From the cell containing the given text, extract its center point as [x, y] coordinate. 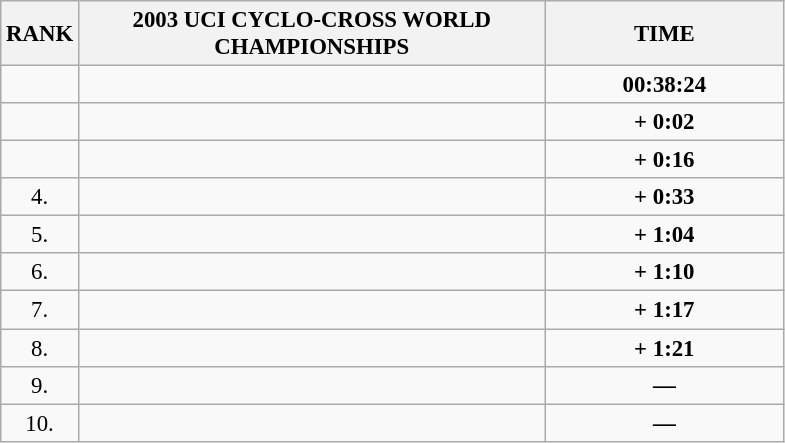
+ 0:16 [664, 160]
2003 UCI CYCLO-CROSS WORLD CHAMPIONSHIPS [312, 34]
+ 0:33 [664, 197]
00:38:24 [664, 85]
8. [40, 348]
9. [40, 385]
+ 1:17 [664, 310]
+ 1:21 [664, 348]
5. [40, 235]
7. [40, 310]
TIME [664, 34]
10. [40, 423]
RANK [40, 34]
4. [40, 197]
6. [40, 273]
+ 0:02 [664, 122]
+ 1:04 [664, 235]
+ 1:10 [664, 273]
